From the cell containing the given text, extract its center point as (x, y) coordinate. 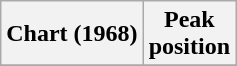
Peakposition (189, 34)
Chart (1968) (72, 34)
